Return (X, Y) of the center of cell containing provided text 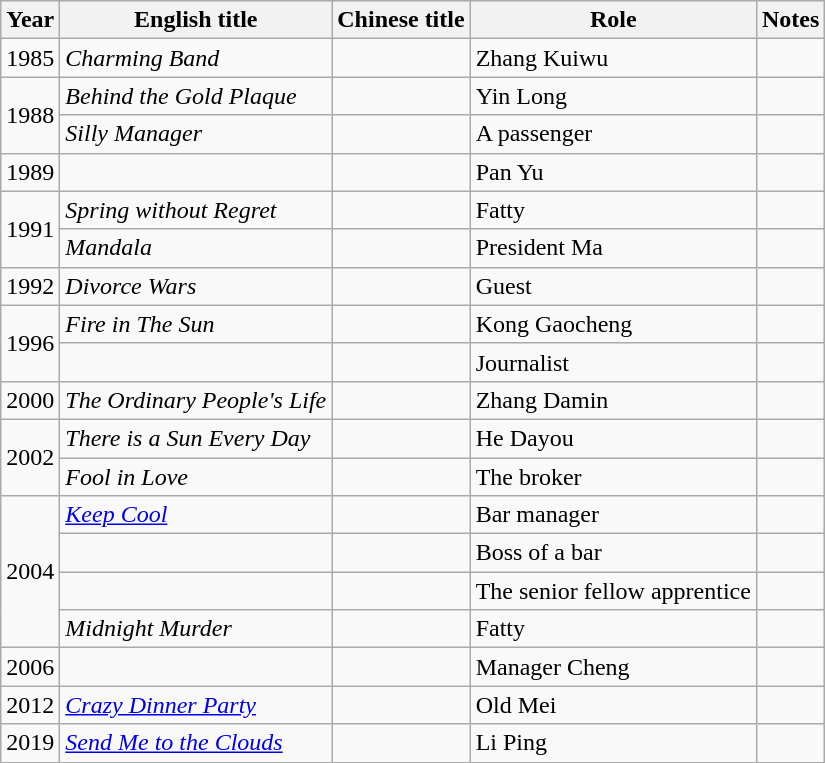
2004 (30, 572)
Pan Yu (613, 172)
Keep Cool (196, 515)
2006 (30, 667)
Spring without Regret (196, 210)
1989 (30, 172)
1996 (30, 343)
A passenger (613, 134)
Divorce Wars (196, 286)
Year (30, 20)
2012 (30, 705)
Role (613, 20)
Behind the Gold Plaque (196, 96)
1991 (30, 229)
1985 (30, 58)
The broker (613, 477)
Charming Band (196, 58)
Old Mei (613, 705)
Chinese title (401, 20)
Silly Manager (196, 134)
Send Me to the Clouds (196, 743)
1988 (30, 115)
Guest (613, 286)
Li Ping (613, 743)
2002 (30, 457)
Bar manager (613, 515)
Crazy Dinner Party (196, 705)
Boss of a bar (613, 553)
Mandala (196, 248)
English title (196, 20)
The senior fellow apprentice (613, 591)
There is a Sun Every Day (196, 438)
2019 (30, 743)
Midnight Murder (196, 629)
Zhang Damin (613, 400)
Yin Long (613, 96)
He Dayou (613, 438)
The Ordinary People's Life (196, 400)
1992 (30, 286)
2000 (30, 400)
Journalist (613, 362)
Fool in Love (196, 477)
Zhang Kuiwu (613, 58)
President Ma (613, 248)
Fire in The Sun (196, 324)
Notes (790, 20)
Kong Gaocheng (613, 324)
Manager Cheng (613, 667)
